Find where the given text appears and provide that cell's center as (x, y) coordinate. 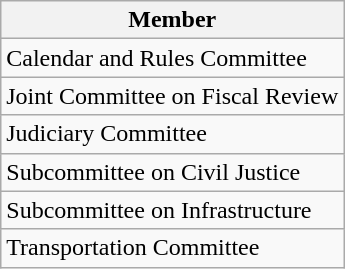
Subcommittee on Civil Justice (172, 172)
Member (172, 20)
Calendar and Rules Committee (172, 58)
Transportation Committee (172, 248)
Judiciary Committee (172, 134)
Subcommittee on Infrastructure (172, 210)
Joint Committee on Fiscal Review (172, 96)
